Identify which cell holds the provided text, then report its (X, Y) central coordinate. 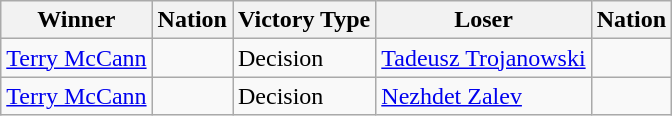
Nezhdet Zalev (484, 96)
Loser (484, 20)
Winner (76, 20)
Tadeusz Trojanowski (484, 58)
Victory Type (304, 20)
